Determine the [x, y] coordinate at the center of the cell enclosing the given text.  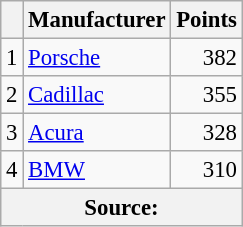
Source: [122, 208]
1 [12, 58]
Points [206, 20]
310 [206, 170]
Porsche [97, 58]
328 [206, 133]
Acura [97, 133]
382 [206, 58]
4 [12, 170]
3 [12, 133]
355 [206, 95]
BMW [97, 170]
Cadillac [97, 95]
Manufacturer [97, 20]
2 [12, 95]
